For the text-containing cell, return its midpoint in (X, Y) coordinate format. 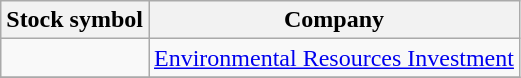
Environmental Resources Investment (334, 58)
Company (334, 20)
Stock symbol (75, 20)
